Capture the cell that displays the provided text and extract its (X, Y) central coordinate. 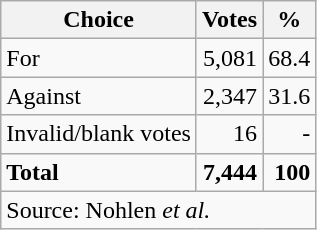
Against (99, 96)
- (290, 134)
Invalid/blank votes (99, 134)
31.6 (290, 96)
% (290, 20)
For (99, 58)
Choice (99, 20)
16 (229, 134)
100 (290, 172)
Votes (229, 20)
68.4 (290, 58)
Total (99, 172)
5,081 (229, 58)
7,444 (229, 172)
Source: Nohlen et al. (158, 210)
2,347 (229, 96)
